For the text-containing cell, return its midpoint in (X, Y) coordinate format. 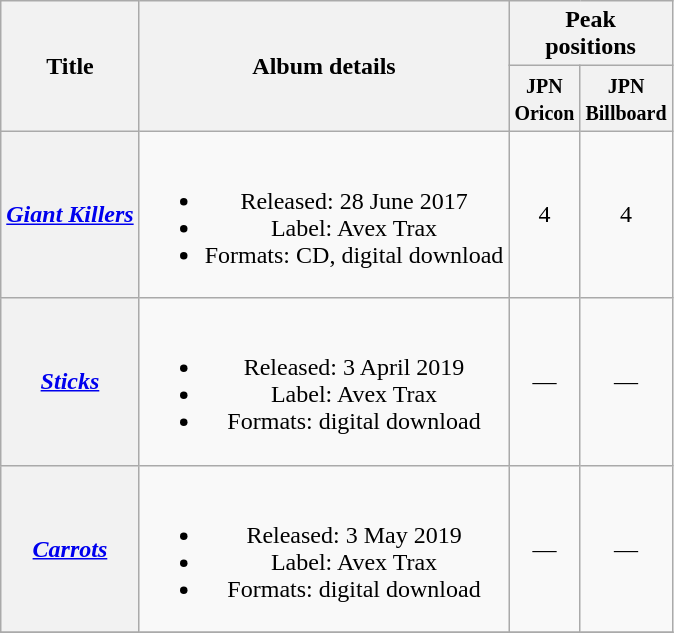
JPNOricon (544, 98)
Title (70, 66)
Sticks (70, 382)
Released: 28 June 2017Label: Avex TraxFormats: CD, digital download (324, 214)
Carrots (70, 548)
Peak positions (590, 34)
Album details (324, 66)
JPNBillboard (626, 98)
Giant Killers (70, 214)
Released: 3 April 2019Label: Avex TraxFormats: digital download (324, 382)
Released: 3 May 2019Label: Avex TraxFormats: digital download (324, 548)
